Return the (x, y) coordinate for the center point of the cell that contains the specified text.  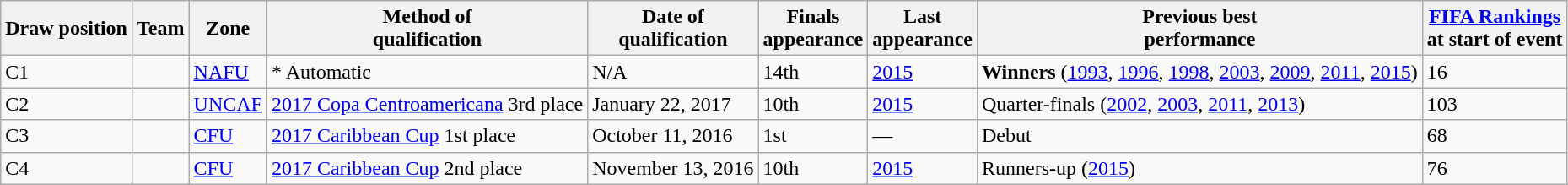
Method ofqualification (427, 29)
Draw position (67, 29)
UNCAF (228, 104)
103 (1495, 104)
Runners-up (2015) (1199, 168)
C3 (67, 136)
14th (813, 72)
Quarter-finals (2002, 2003, 2011, 2013) (1199, 104)
Finalsappearance (813, 29)
C4 (67, 168)
68 (1495, 136)
2017 Caribbean Cup 2nd place (427, 168)
January 22, 2017 (673, 104)
Previous bestperformance (1199, 29)
Zone (228, 29)
— (923, 136)
16 (1495, 72)
* Automatic (427, 72)
Debut (1199, 136)
C1 (67, 72)
October 11, 2016 (673, 136)
2017 Caribbean Cup 1st place (427, 136)
November 13, 2016 (673, 168)
76 (1495, 168)
C2 (67, 104)
N/A (673, 72)
NAFU (228, 72)
Lastappearance (923, 29)
1st (813, 136)
FIFA Rankingsat start of event (1495, 29)
2017 Copa Centroamericana 3rd place (427, 104)
Date ofqualification (673, 29)
Team (160, 29)
Winners (1993, 1996, 1998, 2003, 2009, 2011, 2015) (1199, 72)
